From the cell containing the given text, extract its center point as (x, y) coordinate. 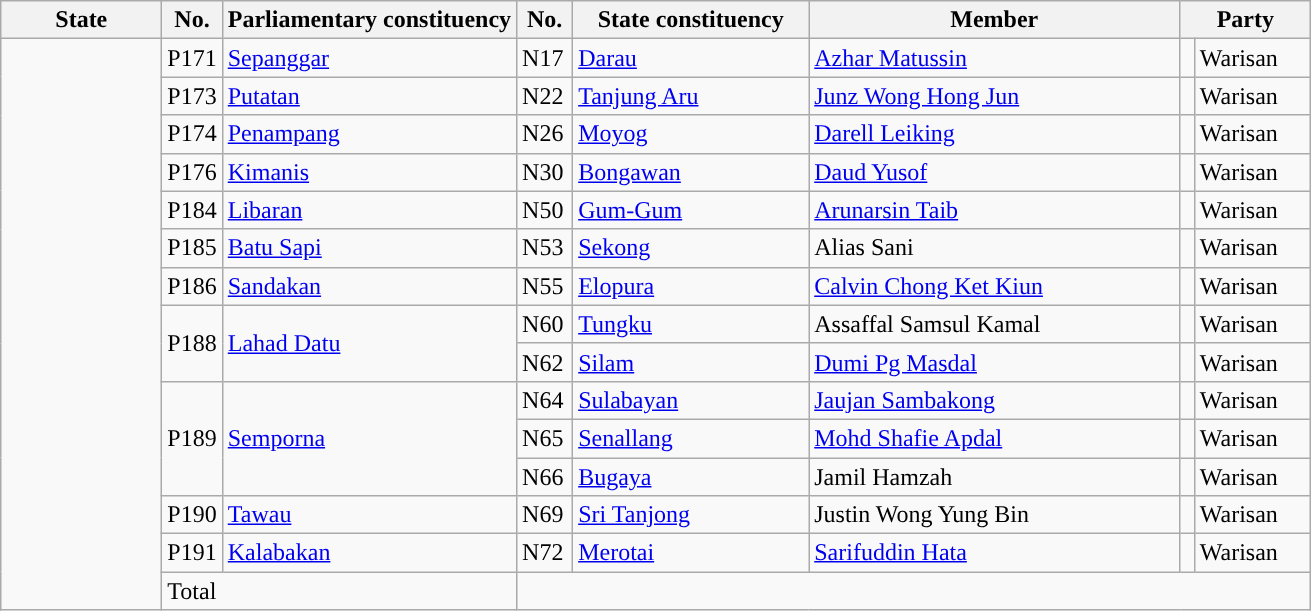
N65 (545, 438)
Azhar Matussin (994, 58)
P186 (192, 286)
P171 (192, 58)
Alias Sani (994, 248)
Bugaya (691, 477)
Junz Wong Hong Jun (994, 96)
N60 (545, 324)
Tawau (369, 515)
Putatan (369, 96)
P190 (192, 515)
Mohd Shafie Apdal (994, 438)
State (82, 20)
N55 (545, 286)
Tanjung Aru (691, 96)
N53 (545, 248)
Sekong (691, 248)
Moyog (691, 134)
Darau (691, 58)
Jamil Hamzah (994, 477)
Jaujan Sambakong (994, 400)
P173 (192, 96)
Kimanis (369, 172)
P176 (192, 172)
N26 (545, 134)
P191 (192, 553)
Party (1246, 20)
P184 (192, 210)
Lahad Datu (369, 343)
N64 (545, 400)
Semporna (369, 438)
Assaffal Samsul Kamal (994, 324)
Daud Yusof (994, 172)
Gum-Gum (691, 210)
Calvin Chong Ket Kiun (994, 286)
Member (994, 20)
N22 (545, 96)
P185 (192, 248)
Arunarsin Taib (994, 210)
P188 (192, 343)
Dumi Pg Masdal (994, 362)
Bongawan (691, 172)
P189 (192, 438)
Sarifuddin Hata (994, 553)
N66 (545, 477)
Darell Leiking (994, 134)
Senallang (691, 438)
Sri Tanjong (691, 515)
N62 (545, 362)
Batu Sapi (369, 248)
Total (340, 591)
State constituency (691, 20)
N50 (545, 210)
N30 (545, 172)
P174 (192, 134)
Justin Wong Yung Bin (994, 515)
Penampang (369, 134)
Kalabakan (369, 553)
N72 (545, 553)
Silam (691, 362)
Tungku (691, 324)
Sandakan (369, 286)
Merotai (691, 553)
Sepanggar (369, 58)
N17 (545, 58)
Elopura (691, 286)
N69 (545, 515)
Parliamentary constituency (369, 20)
Sulabayan (691, 400)
Libaran (369, 210)
